Detect which cell encompasses the target text, then output its [x, y] center coordinate. 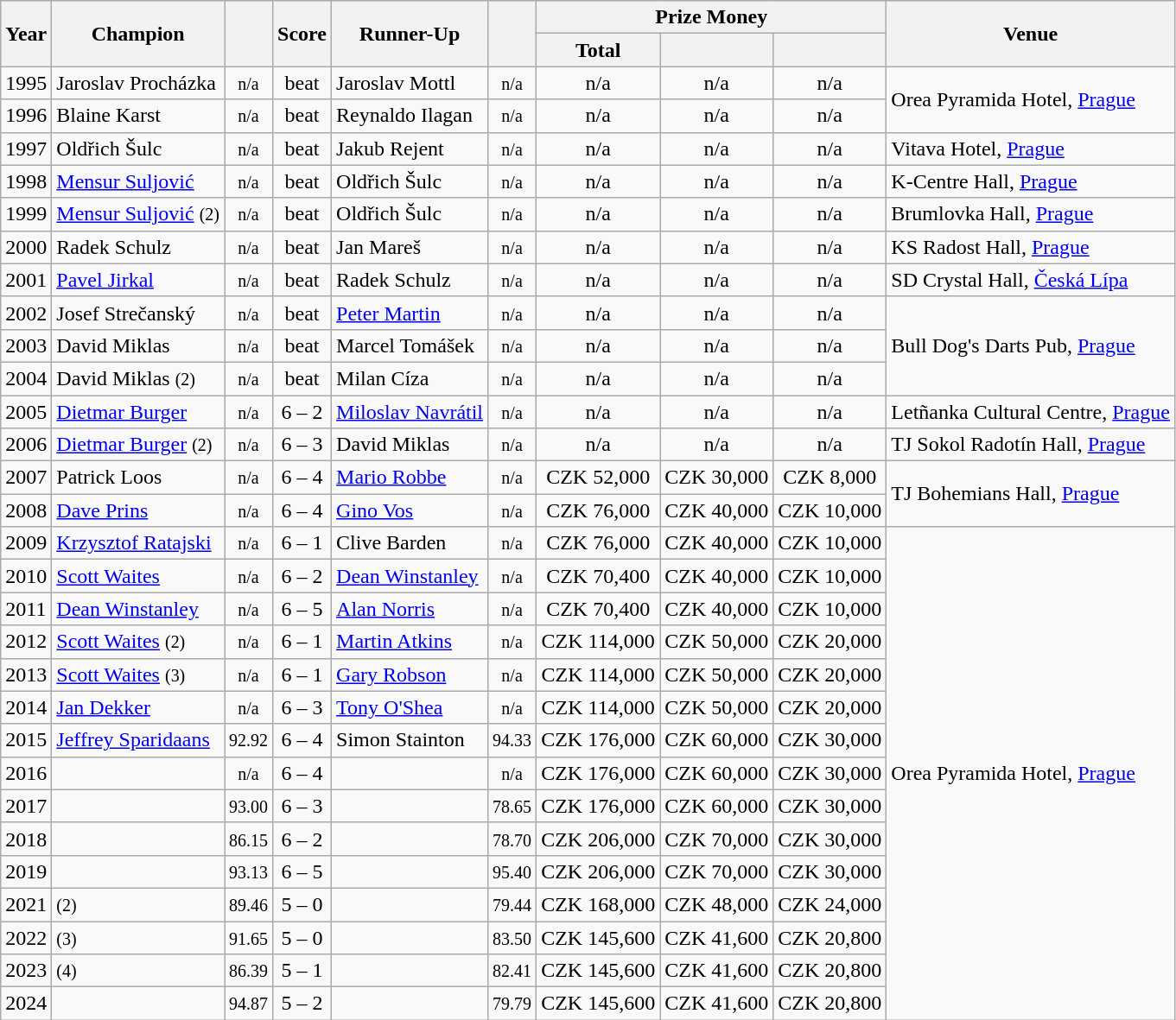
Year [26, 34]
Krzysztof Ratajski [138, 543]
Dave Prins [138, 510]
Marcel Tomášek [410, 345]
2017 [26, 806]
Runner-Up [410, 34]
TJ Bohemians Hall, Prague [1031, 494]
Mensur Suljović [138, 181]
2008 [26, 510]
1996 [26, 116]
Gino Vos [410, 510]
2001 [26, 280]
2014 [26, 707]
2021 [26, 904]
Jeffrey Sparidaans [138, 740]
2013 [26, 675]
78.65 [512, 806]
86.39 [249, 971]
2009 [26, 543]
CZK 24,000 [830, 904]
CZK 48,000 [717, 904]
(3) [138, 937]
Scott Waites (3) [138, 675]
2003 [26, 345]
CZK 52,000 [598, 478]
Clive Barden [410, 543]
Champion [138, 34]
95.40 [512, 871]
1997 [26, 149]
2006 [26, 445]
Jan Mareš [410, 247]
2018 [26, 839]
Bull Dog's Darts Pub, Prague [1031, 345]
CZK 168,000 [598, 904]
94.87 [249, 1004]
Scott Waites [138, 576]
5 – 1 [302, 971]
Pavel Jirkal [138, 280]
Milan Cíza [410, 378]
2016 [26, 773]
Simon Stainton [410, 740]
93.13 [249, 871]
Martin Atkins [410, 642]
2010 [26, 576]
1998 [26, 181]
2012 [26, 642]
Brumlovka Hall, Prague [1031, 214]
TJ Sokol Radotín Hall, Prague [1031, 445]
Patrick Loos [138, 478]
Gary Robson [410, 675]
2015 [26, 740]
Mario Robbe [410, 478]
Mensur Suljović (2) [138, 214]
David Miklas (2) [138, 378]
2022 [26, 937]
2024 [26, 1004]
Tony O'Shea [410, 707]
5 – 2 [302, 1004]
Peter Martin [410, 313]
Jaroslav Procházka [138, 83]
(2) [138, 904]
2023 [26, 971]
Miloslav Navrátil [410, 412]
Score [302, 34]
2000 [26, 247]
Jan Dekker [138, 707]
2011 [26, 609]
Scott Waites (2) [138, 642]
2002 [26, 313]
Letñanka Cultural Centre, Prague [1031, 412]
89.46 [249, 904]
Vitava Hotel, Prague [1031, 149]
CZK 8,000 [830, 478]
83.50 [512, 937]
Dietmar Burger (2) [138, 445]
2019 [26, 871]
Total [598, 50]
Jaroslav Mottl [410, 83]
Jakub Rejent [410, 149]
Alan Norris [410, 609]
79.79 [512, 1004]
Josef Strečanský [138, 313]
Venue [1031, 34]
94.33 [512, 740]
Blaine Karst [138, 116]
KS Radost Hall, Prague [1031, 247]
93.00 [249, 806]
2007 [26, 478]
K-Centre Hall, Prague [1031, 181]
Prize Money [712, 17]
82.41 [512, 971]
Reynaldo Ilagan [410, 116]
78.70 [512, 839]
1999 [26, 214]
2004 [26, 378]
SD Crystal Hall, Česká Lípa [1031, 280]
86.15 [249, 839]
79.44 [512, 904]
Dietmar Burger [138, 412]
91.65 [249, 937]
92.92 [249, 740]
(4) [138, 971]
1995 [26, 83]
2005 [26, 412]
